Extract the [X, Y] coordinate from the center of the cell holding the provided text.  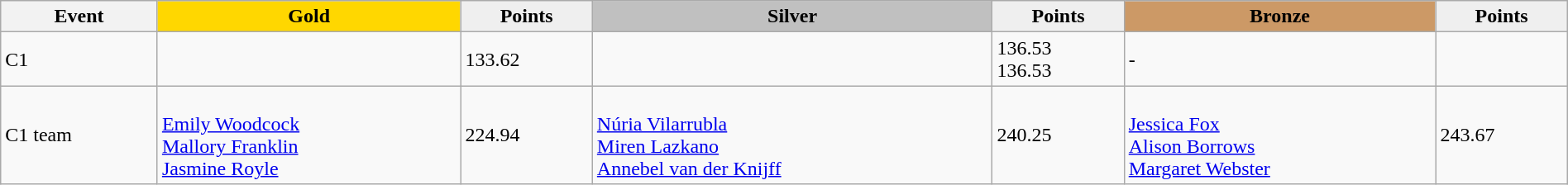
Emily WoodcockMallory FranklinJasmine Royle [309, 135]
240.25 [1059, 135]
136.53136.53 [1059, 59]
Jessica FoxAlison BorrowsMargaret Webster [1280, 135]
Silver [792, 17]
C1 team [79, 135]
Event [79, 17]
Gold [309, 17]
243.67 [1502, 135]
Núria VilarrublaMiren LazkanoAnnebel van der Knijff [792, 135]
- [1280, 59]
C1 [79, 59]
Bronze [1280, 17]
224.94 [526, 135]
133.62 [526, 59]
